Provide the [x, y] coordinate of the cell's center where the given text is located.  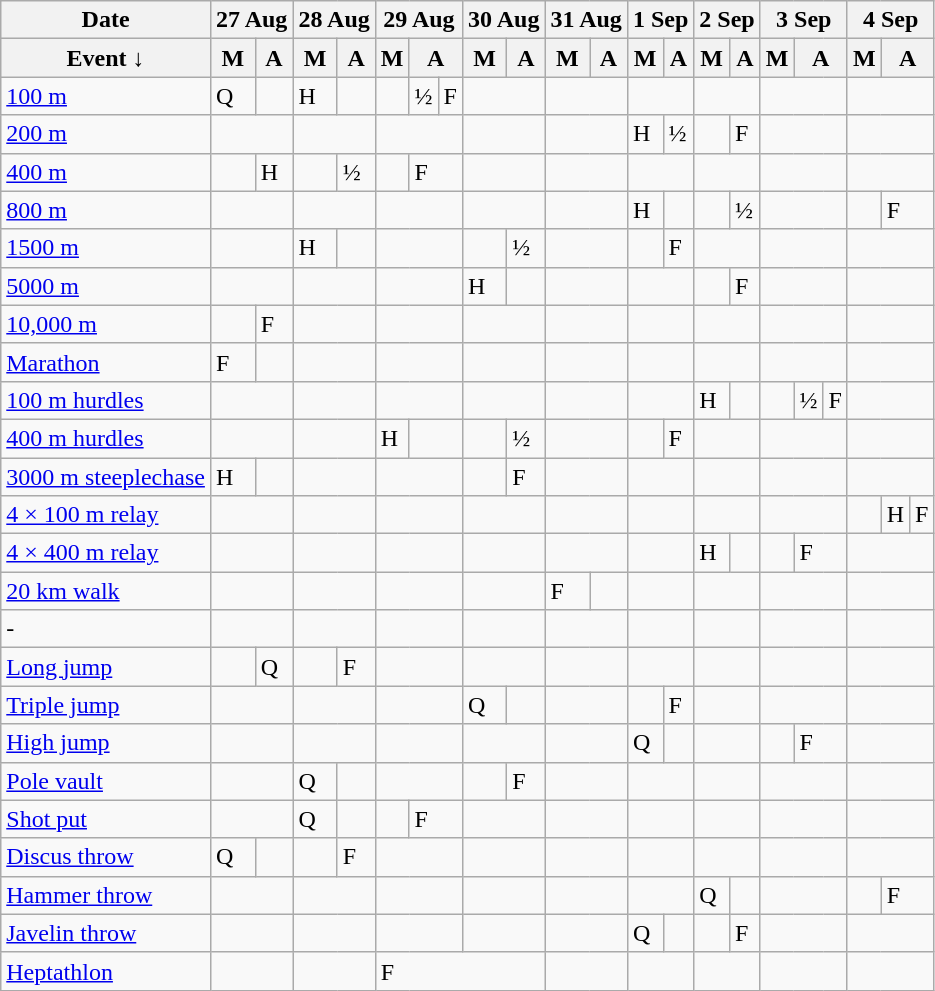
Date [106, 20]
Heptathlon [106, 971]
- [106, 629]
1 Sep [660, 20]
28 Aug [334, 20]
Discus throw [106, 857]
Long jump [106, 667]
3 Sep [804, 20]
Javelin throw [106, 933]
27 Aug [251, 20]
2 Sep [727, 20]
Hammer throw [106, 895]
800 m [106, 210]
20 km walk [106, 591]
Marathon [106, 362]
31 Aug [586, 20]
High jump [106, 743]
4 Sep [890, 20]
Triple jump [106, 705]
Pole vault [106, 781]
Shot put [106, 819]
30 Aug [503, 20]
Event ↓ [106, 58]
100 m [106, 96]
4 × 400 m relay [106, 553]
1500 m [106, 248]
400 m [106, 172]
10,000 m [106, 324]
4 × 100 m relay [106, 515]
29 Aug [418, 20]
200 m [106, 134]
3000 m steeplechase [106, 477]
100 m hurdles [106, 400]
5000 m [106, 286]
400 m hurdles [106, 438]
